Output the (X, Y) coordinate of the center of the cell containing the given text.  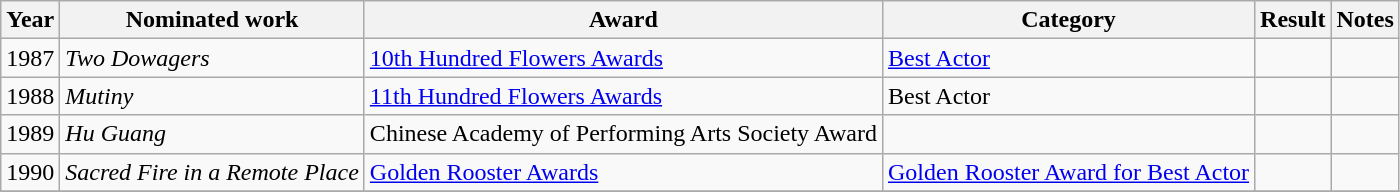
Golden Rooster Award for Best Actor (1068, 172)
1987 (30, 58)
Notes (1365, 20)
Category (1068, 20)
Result (1293, 20)
Nominated work (212, 20)
1989 (30, 134)
Award (623, 20)
10th Hundred Flowers Awards (623, 58)
Golden Rooster Awards (623, 172)
1988 (30, 96)
Two Dowagers (212, 58)
Sacred Fire in a Remote Place (212, 172)
11th Hundred Flowers Awards (623, 96)
Mutiny (212, 96)
1990 (30, 172)
Year (30, 20)
Chinese Academy of Performing Arts Society Award (623, 134)
Hu Guang (212, 134)
